Find where the given text appears and provide that cell's center as (X, Y) coordinate. 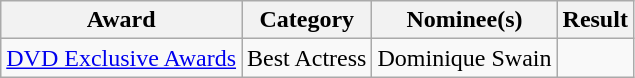
Nominee(s) (464, 20)
DVD Exclusive Awards (122, 58)
Best Actress (307, 58)
Award (122, 20)
Category (307, 20)
Result (595, 20)
Dominique Swain (464, 58)
